Search for the cell housing the specified text and yield its (x, y) center coordinate. 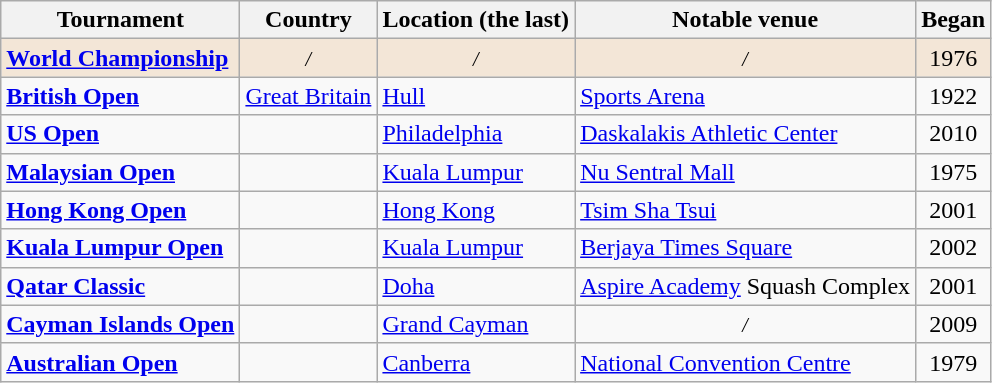
US Open (120, 134)
Aspire Academy Squash Complex (746, 286)
Hull (476, 96)
Hong Kong (476, 210)
British Open (120, 96)
Sports Arena (746, 96)
Canberra (476, 362)
Cayman Islands Open (120, 324)
Location (the last) (476, 20)
Hong Kong Open (120, 210)
1976 (954, 58)
Kuala Lumpur Open (120, 248)
Doha (476, 286)
Country (308, 20)
Malaysian Open (120, 172)
Nu Sentral Mall (746, 172)
Qatar Classic (120, 286)
Grand Cayman (476, 324)
Tournament (120, 20)
1979 (954, 362)
2009 (954, 324)
Philadelphia (476, 134)
Great Britain (308, 96)
2002 (954, 248)
2010 (954, 134)
World Championship (120, 58)
Daskalakis Athletic Center (746, 134)
1975 (954, 172)
Began (954, 20)
Notable venue (746, 20)
National Convention Centre (746, 362)
Australian Open (120, 362)
Berjaya Times Square (746, 248)
Tsim Sha Tsui (746, 210)
1922 (954, 96)
